Scan for the cell matching the given text and deliver its (x, y) coordinate at center. 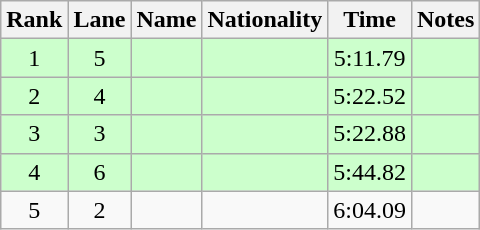
Notes (445, 20)
Time (370, 20)
5:22.88 (370, 134)
Name (166, 20)
5:11.79 (370, 58)
Nationality (265, 20)
6:04.09 (370, 210)
Lane (100, 20)
1 (34, 58)
Rank (34, 20)
5:22.52 (370, 96)
5:44.82 (370, 172)
6 (100, 172)
